Detect which cell encompasses the target text, then output its [X, Y] center coordinate. 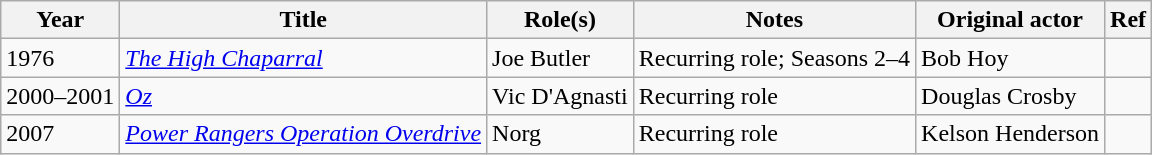
Notes [774, 20]
Bob Hoy [1010, 58]
Recurring role; Seasons 2–4 [774, 58]
Year [60, 20]
The High Chaparral [304, 58]
2007 [60, 134]
Joe Butler [560, 58]
Title [304, 20]
2000–2001 [60, 96]
Kelson Henderson [1010, 134]
Norg [560, 134]
1976 [60, 58]
Original actor [1010, 20]
Oz [304, 96]
Power Rangers Operation Overdrive [304, 134]
Ref [1128, 20]
Role(s) [560, 20]
Vic D'Agnasti [560, 96]
Douglas Crosby [1010, 96]
